Extract the (x, y) coordinate from the center of the cell holding the provided text.  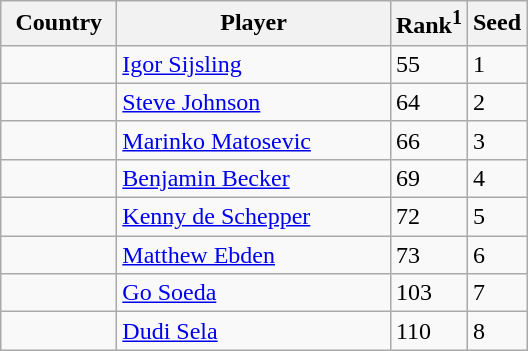
Matthew Ebden (254, 255)
8 (496, 331)
55 (428, 64)
1 (496, 64)
Country (59, 24)
103 (428, 293)
Rank1 (428, 24)
110 (428, 331)
Seed (496, 24)
7 (496, 293)
Benjamin Becker (254, 178)
69 (428, 178)
64 (428, 102)
Igor Sijsling (254, 64)
Marinko Matosevic (254, 140)
Go Soeda (254, 293)
6 (496, 255)
5 (496, 217)
Player (254, 24)
73 (428, 255)
4 (496, 178)
3 (496, 140)
66 (428, 140)
2 (496, 102)
72 (428, 217)
Steve Johnson (254, 102)
Dudi Sela (254, 331)
Kenny de Schepper (254, 217)
